Scan for the cell matching the given text and deliver its (X, Y) coordinate at center. 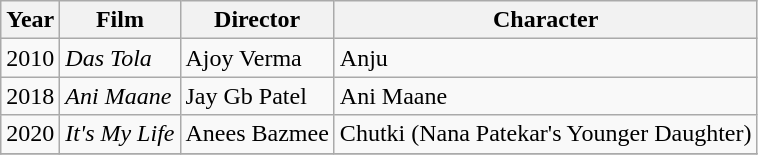
Year (30, 20)
2018 (30, 96)
Film (120, 20)
It's My Life (120, 134)
Director (257, 20)
Das Tola (120, 58)
Ajoy Verma (257, 58)
Anees Bazmee (257, 134)
Anju (546, 58)
Jay Gb Patel (257, 96)
2010 (30, 58)
Chutki (Nana Patekar's Younger Daughter) (546, 134)
Character (546, 20)
2020 (30, 134)
